Locate the cell with the specified text and output its [x, y] center coordinate. 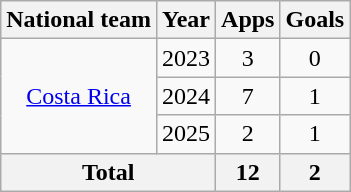
Goals [315, 20]
Costa Rica [79, 96]
National team [79, 20]
12 [248, 172]
0 [315, 58]
3 [248, 58]
Year [186, 20]
2024 [186, 96]
7 [248, 96]
2023 [186, 58]
2025 [186, 134]
Apps [248, 20]
Total [108, 172]
